Capture the cell that displays the provided text and extract its [x, y] central coordinate. 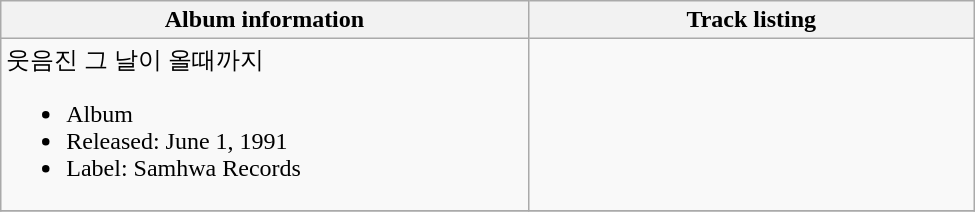
Album information [264, 20]
Track listing [751, 20]
웃음진 그 날이 올때까지AlbumReleased: June 1, 1991Label: Samhwa Records [264, 125]
